Find where the given text appears and provide that cell's center as [x, y] coordinate. 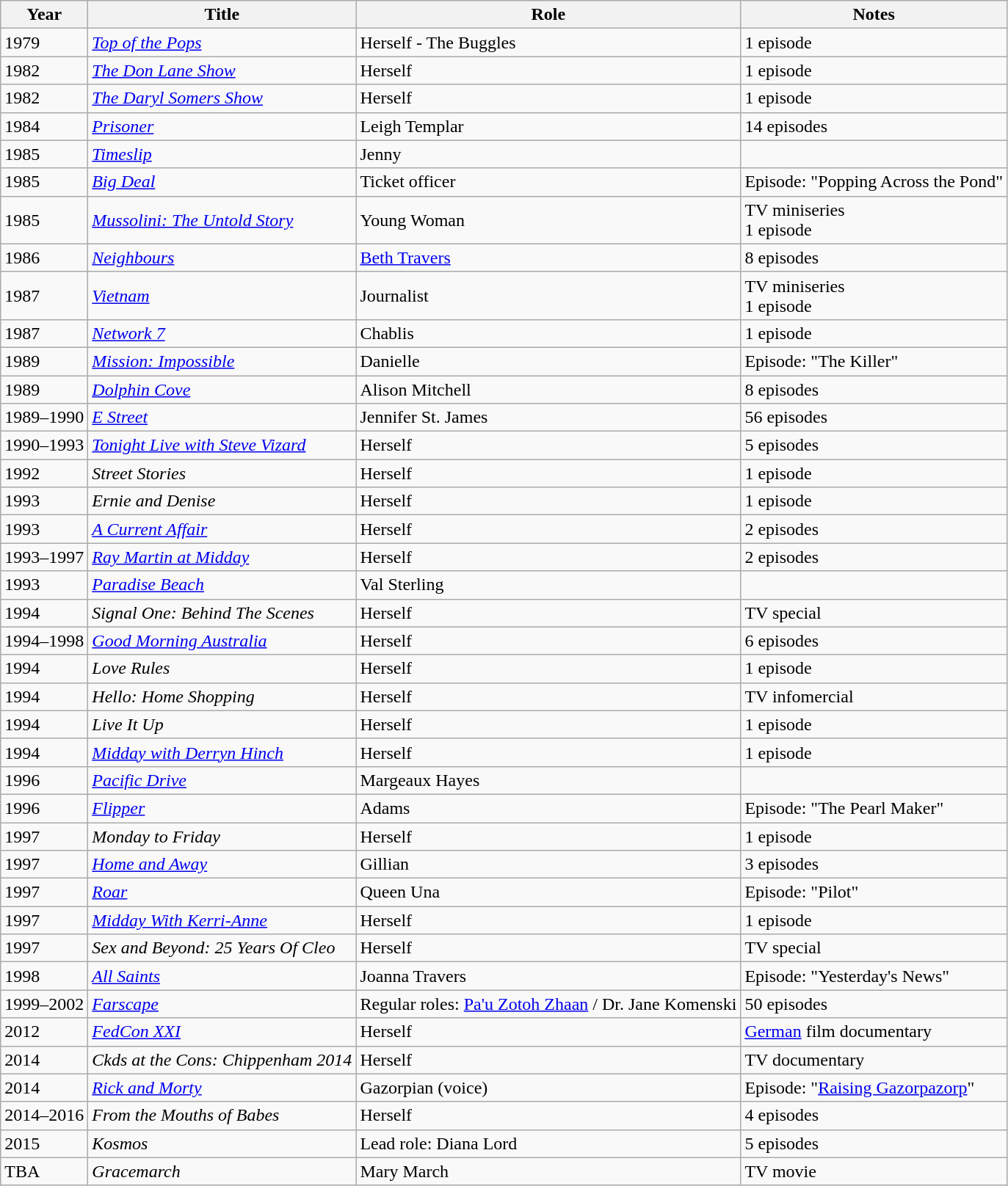
1999–2002 [44, 1004]
Adams [548, 808]
Flipper [222, 808]
Street Stories [222, 473]
Top of the Pops [222, 43]
Ernie and Denise [222, 501]
Home and Away [222, 865]
TV movie [874, 1171]
Episode: "Raising Gazorpazorp" [874, 1088]
2015 [44, 1143]
Journalist [548, 295]
Year [44, 15]
14 episodes [874, 126]
Timeslip [222, 154]
Lead role: Diana Lord [548, 1143]
Roar [222, 892]
Prisoner [222, 126]
1998 [44, 976]
Monday to Friday [222, 836]
Regular roles: Pa'u Zotoh Zhaan / Dr. Jane Komenski [548, 1004]
Rick and Morty [222, 1088]
Gazorpian (voice) [548, 1088]
Queen Una [548, 892]
Mission: Impossible [222, 361]
Episode: "The Killer" [874, 361]
Midday With Kerri-Anne [222, 920]
FedCon XXI [222, 1032]
Vietnam [222, 295]
Joanna Travers [548, 976]
Paradise Beach [222, 585]
Episode: "The Pearl Maker" [874, 808]
Good Morning Australia [222, 641]
Ray Martin at Midday [222, 557]
56 episodes [874, 418]
Tonight Live with Steve Vizard [222, 445]
Pacific Drive [222, 780]
Mussolini: The Untold Story [222, 220]
A Current Affair [222, 529]
1989–1990 [44, 418]
Farscape [222, 1004]
Kosmos [222, 1143]
Ckds at the Cons: Chippenham 2014 [222, 1060]
Herself - The Buggles [548, 43]
Val Sterling [548, 585]
1993–1997 [44, 557]
German film documentary [874, 1032]
Danielle [548, 361]
Neighbours [222, 258]
Gracemarch [222, 1171]
The Don Lane Show [222, 70]
Gillian [548, 865]
Live It Up [222, 724]
Love Rules [222, 669]
The Daryl Somers Show [222, 98]
Margeaux Hayes [548, 780]
Jenny [548, 154]
3 episodes [874, 865]
Young Woman [548, 220]
Beth Travers [548, 258]
Jennifer St. James [548, 418]
Notes [874, 15]
Title [222, 15]
E Street [222, 418]
2014–2016 [44, 1116]
Mary March [548, 1171]
Big Deal [222, 182]
1984 [44, 126]
Alison Mitchell [548, 390]
From the Mouths of Babes [222, 1116]
1994–1998 [44, 641]
1992 [44, 473]
Role [548, 15]
TBA [44, 1171]
All Saints [222, 976]
TV documentary [874, 1060]
Chablis [548, 333]
6 episodes [874, 641]
Episode: "Yesterday's News" [874, 976]
4 episodes [874, 1116]
Hello: Home Shopping [222, 696]
Signal One: Behind The Scenes [222, 613]
Episode: "Pilot" [874, 892]
1979 [44, 43]
Network 7 [222, 333]
Sex and Beyond: 25 Years Of Cleo [222, 948]
2012 [44, 1032]
1990–1993 [44, 445]
Dolphin Cove [222, 390]
Leigh Templar [548, 126]
Episode: "Popping Across the Pond" [874, 182]
Midday with Derryn Hinch [222, 752]
TV infomercial [874, 696]
50 episodes [874, 1004]
Ticket officer [548, 182]
1986 [44, 258]
